Find where the given text appears and provide that cell's center as [x, y] coordinate. 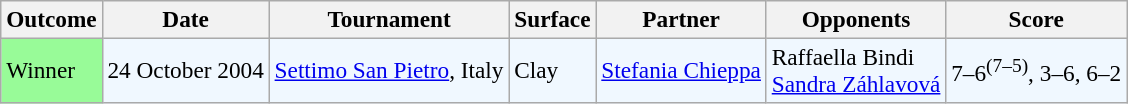
Tournament [389, 19]
Stefania Chieppa [681, 70]
Surface [552, 19]
Score [1036, 19]
Settimo San Pietro, Italy [389, 70]
Partner [681, 19]
Winner [52, 70]
Date [186, 19]
24 October 2004 [186, 70]
Raffaella Bindi Sandra Záhlavová [856, 70]
Outcome [52, 19]
Opponents [856, 19]
Clay [552, 70]
7–6(7–5), 3–6, 6–2 [1036, 70]
